Scan for the cell matching the given text and deliver its [X, Y] coordinate at center. 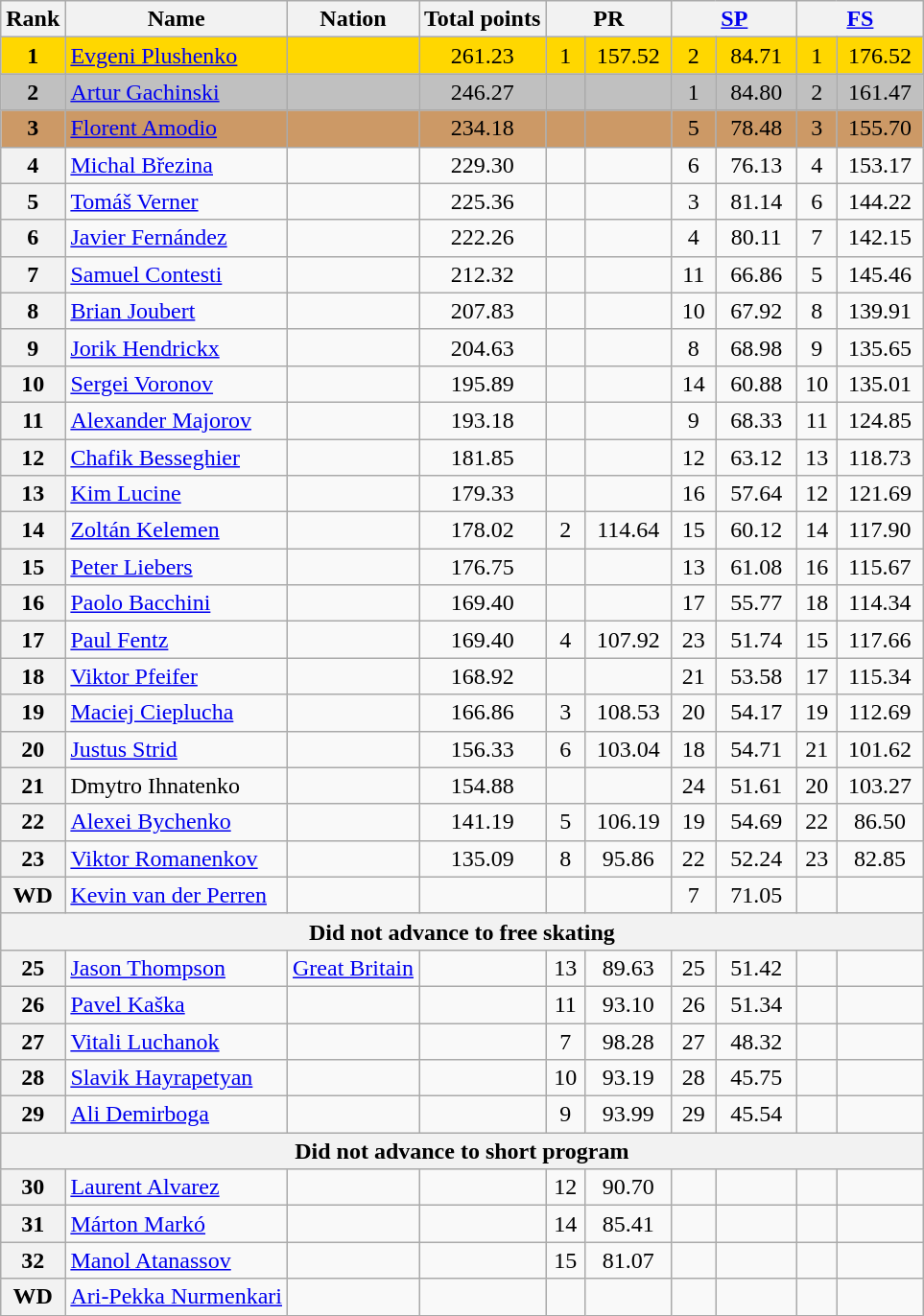
115.34 [880, 676]
Jorik Hendrickx [177, 347]
Slavik Hayrapetyan [177, 1078]
51.74 [756, 640]
PR [608, 19]
155.70 [880, 129]
115.67 [880, 567]
103.27 [880, 786]
Brian Joubert [177, 311]
Total points [483, 19]
55.77 [756, 603]
112.69 [880, 713]
139.91 [880, 311]
81.07 [628, 1260]
135.65 [880, 347]
Viktor Romanenkov [177, 858]
Did not advance to free skating [462, 931]
181.85 [483, 458]
93.99 [628, 1115]
135.01 [880, 384]
114.34 [880, 603]
117.90 [880, 530]
234.18 [483, 129]
161.47 [880, 92]
84.80 [756, 92]
78.48 [756, 129]
212.32 [483, 274]
68.33 [756, 420]
135.09 [483, 858]
51.61 [756, 786]
89.63 [628, 968]
117.66 [880, 640]
53.58 [756, 676]
Javier Fernández [177, 238]
30 [33, 1187]
Jason Thompson [177, 968]
57.64 [756, 494]
Dmytro Ihnatenko [177, 786]
Name [177, 19]
Zoltán Kelemen [177, 530]
222.26 [483, 238]
Vitali Luchanok [177, 1041]
Kevin van der Perren [177, 895]
52.24 [756, 858]
179.33 [483, 494]
45.54 [756, 1115]
121.69 [880, 494]
Pavel Kaška [177, 1004]
114.64 [628, 530]
68.98 [756, 347]
71.05 [756, 895]
Paolo Bacchini [177, 603]
51.42 [756, 968]
Florent Amodio [177, 129]
261.23 [483, 56]
SP [735, 19]
51.34 [756, 1004]
60.12 [756, 530]
229.30 [483, 165]
85.41 [628, 1224]
145.46 [880, 274]
81.14 [756, 201]
24 [694, 786]
80.11 [756, 238]
67.92 [756, 311]
204.63 [483, 347]
76.13 [756, 165]
Márton Markó [177, 1224]
156.33 [483, 749]
Alexei Bychenko [177, 822]
Tomáš Verner [177, 201]
Samuel Contesti [177, 274]
Justus Strid [177, 749]
90.70 [628, 1187]
Laurent Alvarez [177, 1187]
108.53 [628, 713]
Viktor Pfeifer [177, 676]
Evgeni Plushenko [177, 56]
Great Britain [353, 968]
144.22 [880, 201]
Michal Březina [177, 165]
FS [860, 19]
103.04 [628, 749]
246.27 [483, 92]
142.15 [880, 238]
Paul Fentz [177, 640]
Ali Demirboga [177, 1115]
Did not advance to short program [462, 1151]
31 [33, 1224]
48.32 [756, 1041]
Sergei Voronov [177, 384]
54.69 [756, 822]
176.52 [880, 56]
93.19 [628, 1078]
Ari-Pekka Nurmenkari [177, 1297]
178.02 [483, 530]
95.86 [628, 858]
Nation [353, 19]
154.88 [483, 786]
60.88 [756, 384]
225.36 [483, 201]
168.92 [483, 676]
Artur Gachinski [177, 92]
82.85 [880, 858]
45.75 [756, 1078]
141.19 [483, 822]
66.86 [756, 274]
153.17 [880, 165]
106.19 [628, 822]
118.73 [880, 458]
86.50 [880, 822]
Peter Liebers [177, 567]
101.62 [880, 749]
193.18 [483, 420]
207.83 [483, 311]
61.08 [756, 567]
Chafik Besseghier [177, 458]
166.86 [483, 713]
124.85 [880, 420]
54.71 [756, 749]
Alexander Majorov [177, 420]
Kim Lucine [177, 494]
98.28 [628, 1041]
157.52 [628, 56]
Maciej Cieplucha [177, 713]
93.10 [628, 1004]
63.12 [756, 458]
195.89 [483, 384]
107.92 [628, 640]
54.17 [756, 713]
Rank [33, 19]
176.75 [483, 567]
84.71 [756, 56]
Manol Atanassov [177, 1260]
32 [33, 1260]
